Identify which cell holds the provided text, then report its [x, y] central coordinate. 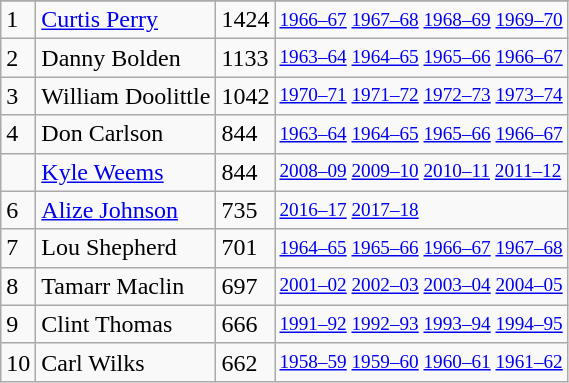
666 [246, 324]
1424 [246, 20]
Clint Thomas [126, 324]
Tamarr Maclin [126, 286]
1133 [246, 58]
662 [246, 362]
William Doolittle [126, 96]
Lou Shepherd [126, 248]
701 [246, 248]
Danny Bolden [126, 58]
2001–02 2002–03 2003–04 2004–05 [421, 286]
10 [18, 362]
2008–09 2009–10 2010–11 2011–12 [421, 172]
4 [18, 134]
1991–92 1992–93 1993–94 1994–95 [421, 324]
735 [246, 210]
9 [18, 324]
1966–67 1967–68 1968–69 1969–70 [421, 20]
Don Carlson [126, 134]
Kyle Weems [126, 172]
Carl Wilks [126, 362]
6 [18, 210]
3 [18, 96]
1964–65 1965–66 1966–67 1967–68 [421, 248]
1970–71 1971–72 1972–73 1973–74 [421, 96]
2016–17 2017–18 [421, 210]
697 [246, 286]
1042 [246, 96]
8 [18, 286]
Curtis Perry [126, 20]
2 [18, 58]
Alize Johnson [126, 210]
1 [18, 20]
7 [18, 248]
1958–59 1959–60 1960–61 1961–62 [421, 362]
